Pinpoint the cell where the given text exists, returning its [X, Y] midpoint coordinate. 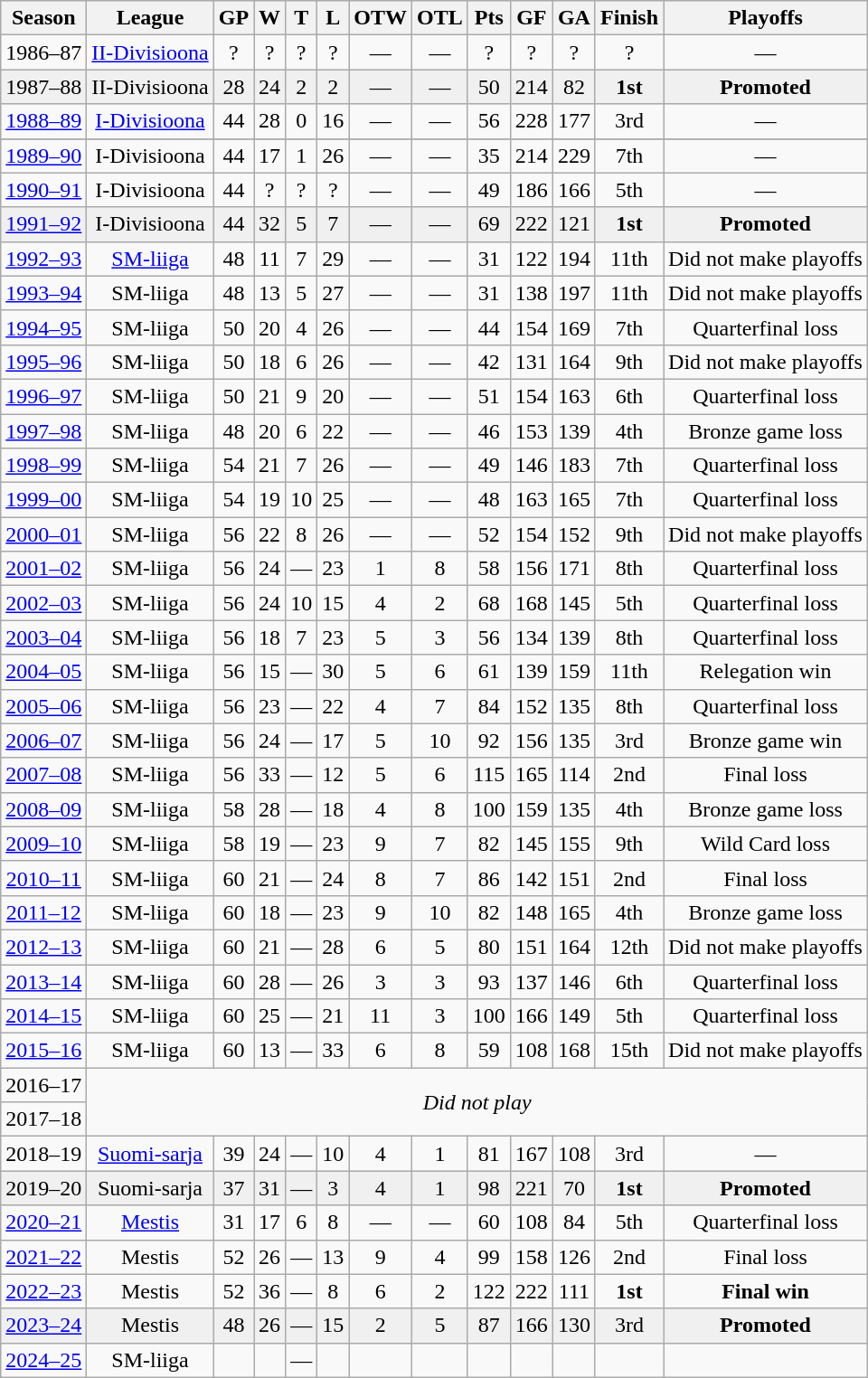
2023–24 [43, 1326]
2019–20 [43, 1188]
81 [488, 1154]
1999–00 [43, 500]
L [333, 18]
2009–10 [43, 844]
183 [573, 466]
130 [573, 1326]
171 [573, 569]
155 [573, 844]
1997–98 [43, 431]
158 [532, 1257]
1994–95 [43, 327]
0 [302, 121]
137 [532, 981]
1987–88 [43, 87]
2005–06 [43, 706]
68 [488, 603]
27 [333, 293]
2021–22 [43, 1257]
221 [532, 1188]
2012–13 [43, 947]
2007–08 [43, 775]
42 [488, 362]
30 [333, 672]
Relegation win [766, 672]
93 [488, 981]
Season [43, 18]
OTW [381, 18]
46 [488, 431]
1990–91 [43, 190]
Bronze game win [766, 741]
115 [488, 775]
2022–23 [43, 1291]
2011–12 [43, 912]
1991–92 [43, 224]
1996–97 [43, 396]
197 [573, 293]
2013–14 [43, 981]
92 [488, 741]
98 [488, 1188]
League [150, 18]
99 [488, 1257]
35 [488, 156]
149 [573, 1016]
167 [532, 1154]
138 [532, 293]
37 [233, 1188]
Did not play [477, 1102]
W [269, 18]
1995–96 [43, 362]
2015–16 [43, 1051]
Wild Card loss [766, 844]
39 [233, 1154]
186 [532, 190]
131 [532, 362]
148 [532, 912]
70 [573, 1188]
Final win [766, 1291]
142 [532, 878]
T [302, 18]
51 [488, 396]
2008–09 [43, 809]
12 [333, 775]
153 [532, 431]
121 [573, 224]
Finish [629, 18]
228 [532, 121]
36 [269, 1291]
15th [629, 1051]
86 [488, 878]
2002–03 [43, 603]
GF [532, 18]
29 [333, 259]
2020–21 [43, 1222]
Playoffs [766, 18]
2003–04 [43, 637]
GP [233, 18]
1998–99 [43, 466]
2024–25 [43, 1360]
12th [629, 947]
111 [573, 1291]
59 [488, 1051]
2016–17 [43, 1085]
229 [573, 156]
2006–07 [43, 741]
1992–93 [43, 259]
1989–90 [43, 156]
32 [269, 224]
2010–11 [43, 878]
177 [573, 121]
169 [573, 327]
134 [532, 637]
16 [333, 121]
126 [573, 1257]
1993–94 [43, 293]
87 [488, 1326]
61 [488, 672]
OTL [440, 18]
2001–02 [43, 569]
2018–19 [43, 1154]
80 [488, 947]
194 [573, 259]
1988–89 [43, 121]
69 [488, 224]
114 [573, 775]
2017–18 [43, 1119]
GA [573, 18]
2014–15 [43, 1016]
1986–87 [43, 52]
2000–01 [43, 534]
Pts [488, 18]
2004–05 [43, 672]
